Locate the cell with the specified text and output its (x, y) center coordinate. 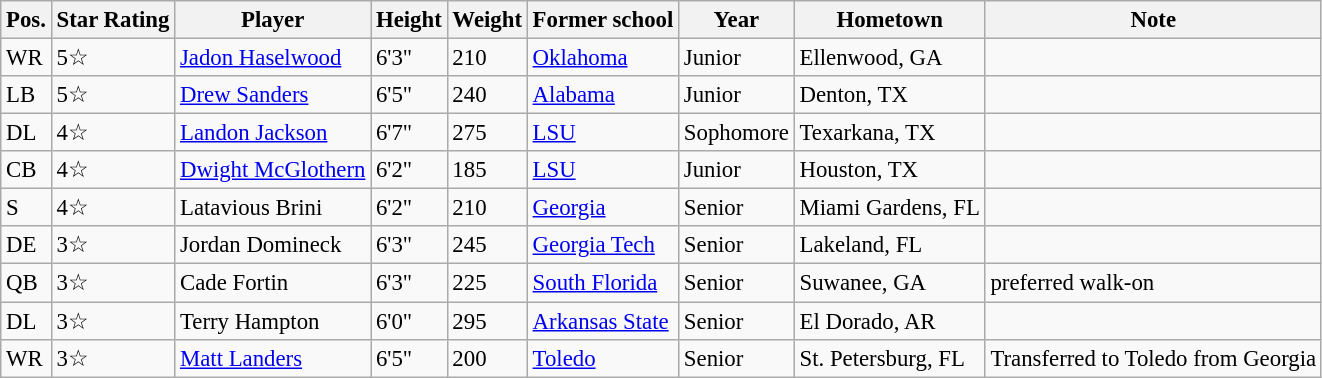
Year (737, 20)
Miami Gardens, FL (890, 208)
Dwight McGlothern (273, 170)
St. Petersburg, FL (890, 358)
Jadon Haselwood (273, 58)
Landon Jackson (273, 133)
DE (26, 245)
Matt Landers (273, 358)
Oklahoma (602, 58)
185 (487, 170)
Georgia (602, 208)
245 (487, 245)
Cade Fortin (273, 283)
S (26, 208)
Star Rating (112, 20)
QB (26, 283)
Lakeland, FL (890, 245)
295 (487, 321)
Terry Hampton (273, 321)
CB (26, 170)
preferred walk-on (1153, 283)
Jordan Domineck (273, 245)
Height (409, 20)
6'0" (409, 321)
Georgia Tech (602, 245)
Toledo (602, 358)
Note (1153, 20)
Former school (602, 20)
South Florida (602, 283)
225 (487, 283)
Denton, TX (890, 95)
Texarkana, TX (890, 133)
Suwanee, GA (890, 283)
LB (26, 95)
Houston, TX (890, 170)
240 (487, 95)
Sophomore (737, 133)
Drew Sanders (273, 95)
6'7" (409, 133)
Player (273, 20)
Transferred to Toledo from Georgia (1153, 358)
Latavious Brini (273, 208)
Hometown (890, 20)
Alabama (602, 95)
El Dorado, AR (890, 321)
275 (487, 133)
200 (487, 358)
Arkansas State (602, 321)
Ellenwood, GA (890, 58)
Pos. (26, 20)
Weight (487, 20)
